Locate the cell with the specified text and output its (X, Y) center coordinate. 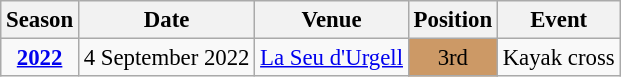
Event (558, 20)
Season (40, 20)
Kayak cross (558, 58)
Position (452, 20)
Date (166, 20)
2022 (40, 58)
3rd (452, 58)
4 September 2022 (166, 58)
Venue (332, 20)
La Seu d'Urgell (332, 58)
